Pinpoint the cell where the given text exists, returning its (x, y) midpoint coordinate. 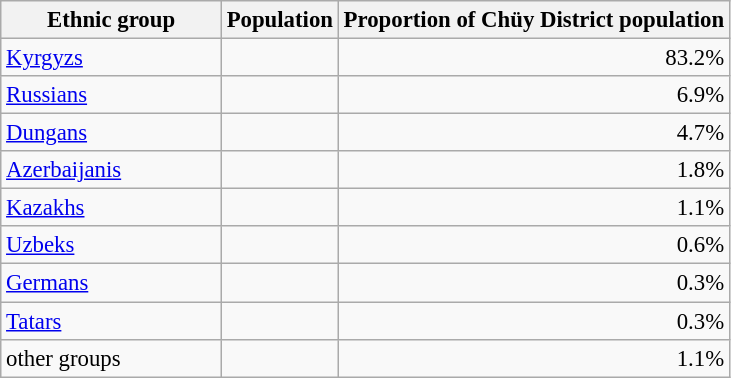
0.6% (534, 245)
Dungans (112, 133)
Kazakhs (112, 208)
Kyrgyzs (112, 58)
Russians (112, 95)
6.9% (534, 95)
Proportion of Chüy District population (534, 20)
Azerbaijanis (112, 170)
other groups (112, 358)
Ethnic group (112, 20)
4.7% (534, 133)
Population (280, 20)
83.2% (534, 58)
1.8% (534, 170)
Uzbeks (112, 245)
Tatars (112, 321)
Germans (112, 283)
